Search for the cell housing the specified text and yield its (x, y) center coordinate. 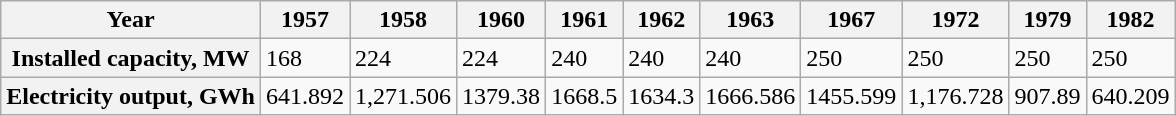
1979 (1048, 20)
1962 (662, 20)
1967 (852, 20)
1379.38 (502, 96)
1666.586 (750, 96)
1634.3 (662, 96)
1,271.506 (404, 96)
1957 (304, 20)
Installed capacity, MW (131, 58)
Year (131, 20)
1455.599 (852, 96)
Electricity output, GWh (131, 96)
907.89 (1048, 96)
640.209 (1130, 96)
168 (304, 58)
1668.5 (584, 96)
1961 (584, 20)
1982 (1130, 20)
1972 (956, 20)
1958 (404, 20)
1,176.728 (956, 96)
641.892 (304, 96)
1960 (502, 20)
1963 (750, 20)
